For the text-containing cell, return its midpoint in [X, Y] coordinate format. 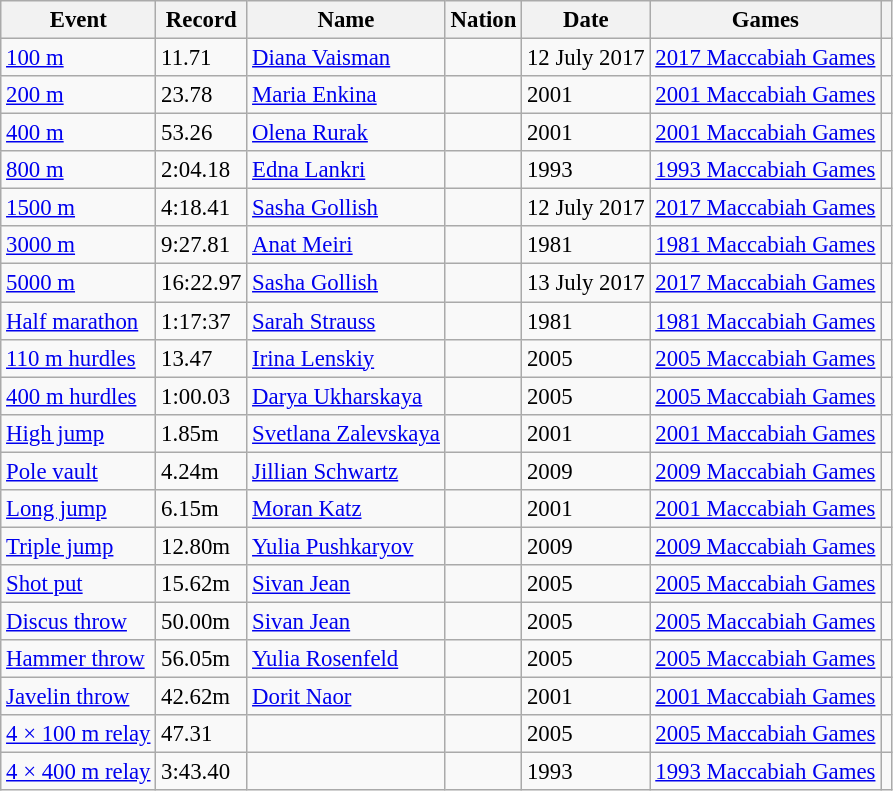
56.05m [202, 659]
15.62m [202, 584]
Edna Lankri [346, 170]
Yulia Pushkaryov [346, 546]
13.47 [202, 358]
Nation [483, 20]
Games [766, 20]
Name [346, 20]
400 m [78, 133]
Half marathon [78, 321]
Javelin throw [78, 697]
Hammer throw [78, 659]
Svetlana Zalevskaya [346, 433]
47.31 [202, 734]
1:17:37 [202, 321]
13 July 2017 [586, 283]
Event [78, 20]
1500 m [78, 208]
4.24m [202, 471]
11.71 [202, 58]
800 m [78, 170]
4:18.41 [202, 208]
100 m [78, 58]
Shot put [78, 584]
Moran Katz [346, 509]
42.62m [202, 697]
Triple jump [78, 546]
400 m hurdles [78, 396]
Darya Ukharskaya [346, 396]
Irina Lenskiy [346, 358]
6.15m [202, 509]
1:00.03 [202, 396]
Record [202, 20]
3:43.40 [202, 772]
Dorit Naor [346, 697]
12.80m [202, 546]
Yulia Rosenfeld [346, 659]
5000 m [78, 283]
50.00m [202, 621]
200 m [78, 95]
Date [586, 20]
110 m hurdles [78, 358]
Diana Vaisman [346, 58]
Anat Meiri [346, 245]
4 × 400 m relay [78, 772]
Olena Rurak [346, 133]
Maria Enkina [346, 95]
53.26 [202, 133]
Pole vault [78, 471]
2:04.18 [202, 170]
1.85m [202, 433]
23.78 [202, 95]
Long jump [78, 509]
Jillian Schwartz [346, 471]
9:27.81 [202, 245]
16:22.97 [202, 283]
3000 m [78, 245]
Sarah Strauss [346, 321]
High jump [78, 433]
4 × 100 m relay [78, 734]
Discus throw [78, 621]
